From the cell containing the given text, extract its center point as (X, Y) coordinate. 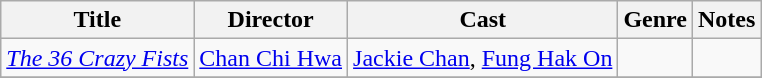
The 36 Crazy Fists (98, 58)
Title (98, 20)
Cast (483, 20)
Director (271, 20)
Jackie Chan, Fung Hak On (483, 58)
Genre (656, 20)
Notes (727, 20)
Chan Chi Hwa (271, 58)
